Locate the cell with the specified text and output its (x, y) center coordinate. 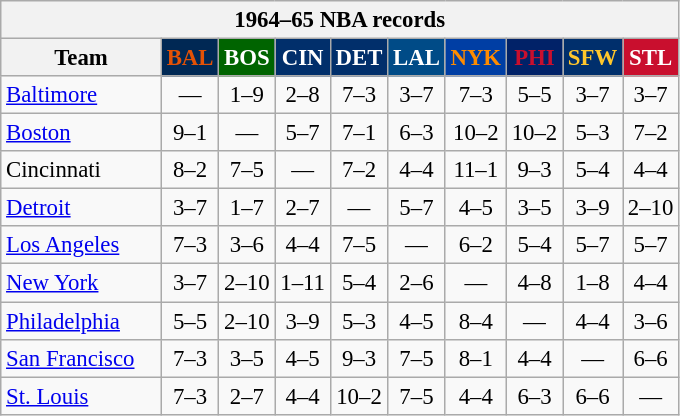
BOS (247, 58)
Cincinnati (82, 170)
6–2 (476, 245)
2–8 (302, 95)
1–8 (593, 283)
1–9 (247, 95)
New York (82, 283)
9–1 (190, 133)
8–1 (476, 358)
Baltimore (82, 95)
Boston (82, 133)
BAL (190, 58)
Detroit (82, 208)
NYK (476, 58)
11–1 (476, 170)
DET (358, 58)
7–1 (358, 133)
San Francisco (82, 358)
1–11 (302, 283)
STL (651, 58)
PHI (534, 58)
8–2 (190, 170)
1–7 (247, 208)
Team (82, 58)
2–6 (416, 283)
Los Angeles (82, 245)
St. Louis (82, 396)
Philadelphia (82, 321)
4–8 (534, 283)
8–4 (476, 321)
1964–65 NBA records (340, 20)
CIN (302, 58)
LAL (416, 58)
SFW (593, 58)
